Determine the [x, y] coordinate at the center of the cell enclosing the given text.  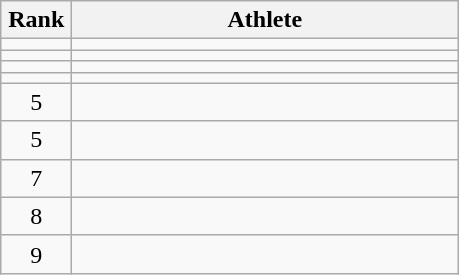
8 [36, 216]
Athlete [265, 20]
7 [36, 178]
Rank [36, 20]
9 [36, 254]
